Return [X, Y] of the center of cell containing provided text 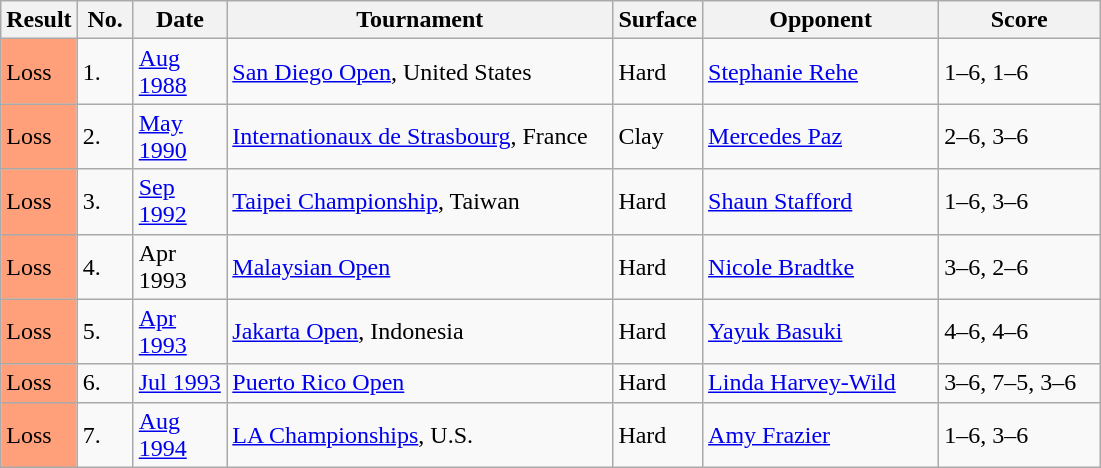
Tournament [420, 20]
2. [105, 136]
1. [105, 72]
Opponent [821, 20]
Yayuk Basuki [821, 332]
Puerto Rico Open [420, 383]
4. [105, 266]
2–6, 3–6 [1020, 136]
San Diego Open, United States [420, 72]
Malaysian Open [420, 266]
Surface [658, 20]
3–6, 7–5, 3–6 [1020, 383]
1–6, 1–6 [1020, 72]
Internationaux de Strasbourg, France [420, 136]
5. [105, 332]
Linda Harvey-Wild [821, 383]
Nicole Bradtke [821, 266]
Date [180, 20]
3–6, 2–6 [1020, 266]
Result [39, 20]
Clay [658, 136]
Score [1020, 20]
Sep 1992 [180, 202]
Aug 1988 [180, 72]
May 1990 [180, 136]
No. [105, 20]
Stephanie Rehe [821, 72]
Jakarta Open, Indonesia [420, 332]
4–6, 4–6 [1020, 332]
Mercedes Paz [821, 136]
7. [105, 434]
Aug 1994 [180, 434]
Shaun Stafford [821, 202]
LA Championships, U.S. [420, 434]
Jul 1993 [180, 383]
6. [105, 383]
Taipei Championship, Taiwan [420, 202]
Amy Frazier [821, 434]
3. [105, 202]
